Detect which cell encompasses the target text, then output its (x, y) center coordinate. 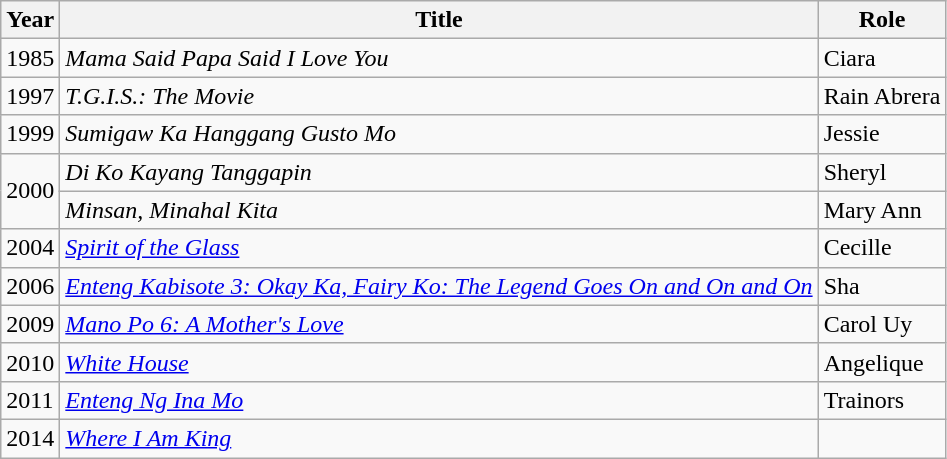
Where I Am King (439, 438)
Enteng Ng Ina Mo (439, 400)
1999 (30, 134)
Cecille (882, 248)
Carol Uy (882, 324)
Year (30, 20)
2004 (30, 248)
2010 (30, 362)
White House (439, 362)
Enteng Kabisote 3: Okay Ka, Fairy Ko: The Legend Goes On and On and On (439, 286)
1985 (30, 58)
Jessie (882, 134)
Di Ko Kayang Tanggapin (439, 172)
Spirit of the Glass (439, 248)
Sheryl (882, 172)
Role (882, 20)
Angelique (882, 362)
Rain Abrera (882, 96)
Mama Said Papa Said I Love You (439, 58)
Mary Ann (882, 210)
Title (439, 20)
1997 (30, 96)
Ciara (882, 58)
T.G.I.S.: The Movie (439, 96)
Minsan, Minahal Kita (439, 210)
Trainors (882, 400)
Sha (882, 286)
2006 (30, 286)
Sumigaw Ka Hanggang Gusto Mo (439, 134)
Mano Po 6: A Mother's Love (439, 324)
2011 (30, 400)
2014 (30, 438)
2009 (30, 324)
2000 (30, 191)
